Determine the (X, Y) coordinate at the center of the cell enclosing the given text.  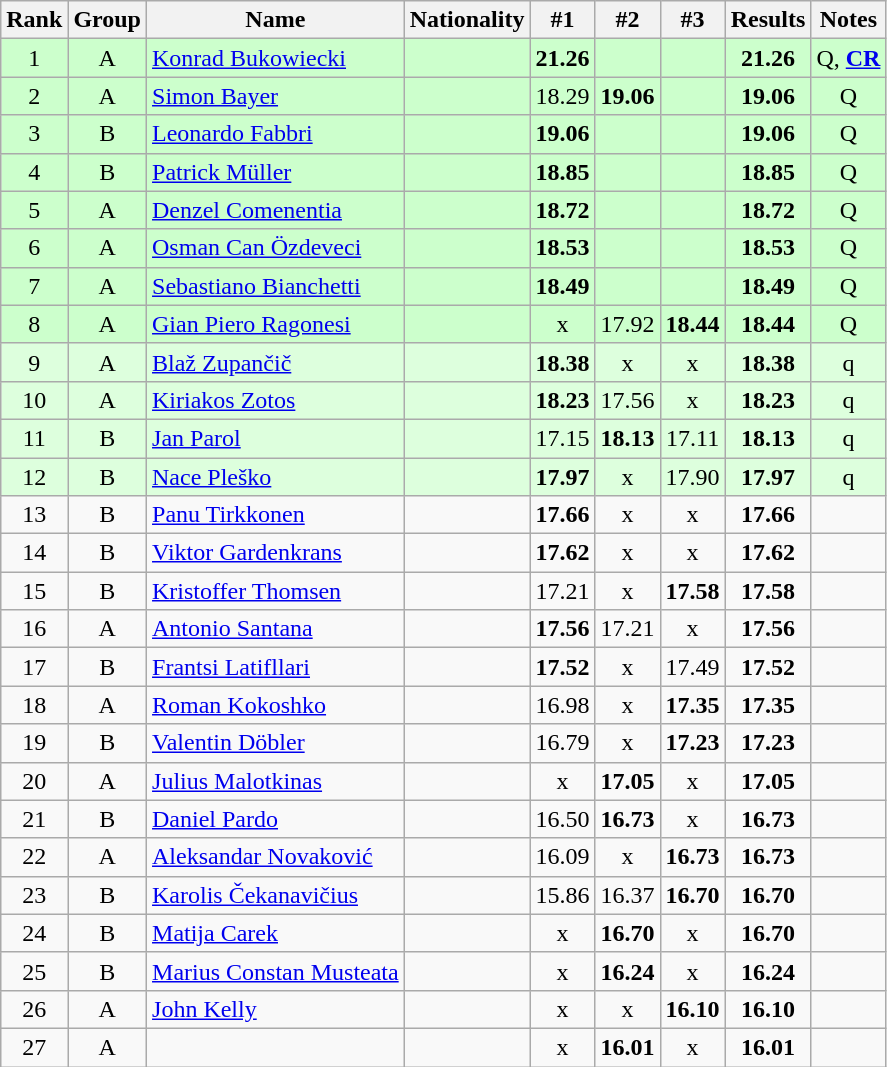
Panu Tirkkonen (276, 515)
26 (34, 1009)
Notes (848, 20)
Q, CR (848, 58)
Rank (34, 20)
Jan Parol (276, 438)
12 (34, 477)
Leonardo Fabbri (276, 134)
11 (34, 438)
25 (34, 971)
Frantsi Latifllari (276, 667)
2 (34, 96)
Sebastiano Bianchetti (276, 286)
Results (768, 20)
16.98 (562, 705)
Group (108, 20)
16.37 (628, 895)
18 (34, 705)
1 (34, 58)
5 (34, 210)
Antonio Santana (276, 629)
Kiriakos Zotos (276, 400)
Nace Pleško (276, 477)
17.92 (628, 324)
10 (34, 400)
Denzel Comenentia (276, 210)
17.11 (692, 438)
16.50 (562, 819)
Simon Bayer (276, 96)
Karolis Čekanavičius (276, 895)
22 (34, 857)
#1 (562, 20)
20 (34, 781)
15 (34, 591)
Marius Constan Musteata (276, 971)
Osman Can Özdeveci (276, 248)
15.86 (562, 895)
13 (34, 515)
#3 (692, 20)
Valentin Döbler (276, 743)
Patrick Müller (276, 172)
#2 (628, 20)
21 (34, 819)
17.15 (562, 438)
16 (34, 629)
17.90 (692, 477)
18.29 (562, 96)
4 (34, 172)
Viktor Gardenkrans (276, 553)
Blaž Zupančič (276, 362)
17.49 (692, 667)
Roman Kokoshko (276, 705)
8 (34, 324)
14 (34, 553)
Aleksandar Novaković (276, 857)
6 (34, 248)
17 (34, 667)
16.79 (562, 743)
27 (34, 1047)
19 (34, 743)
23 (34, 895)
16.09 (562, 857)
3 (34, 134)
John Kelly (276, 1009)
Daniel Pardo (276, 819)
Matija Carek (276, 933)
9 (34, 362)
7 (34, 286)
Name (276, 20)
Gian Piero Ragonesi (276, 324)
Kristoffer Thomsen (276, 591)
Julius Malotkinas (276, 781)
24 (34, 933)
Konrad Bukowiecki (276, 58)
Nationality (467, 20)
